Provide the (x, y) coordinate of the cell's center where the given text is located.  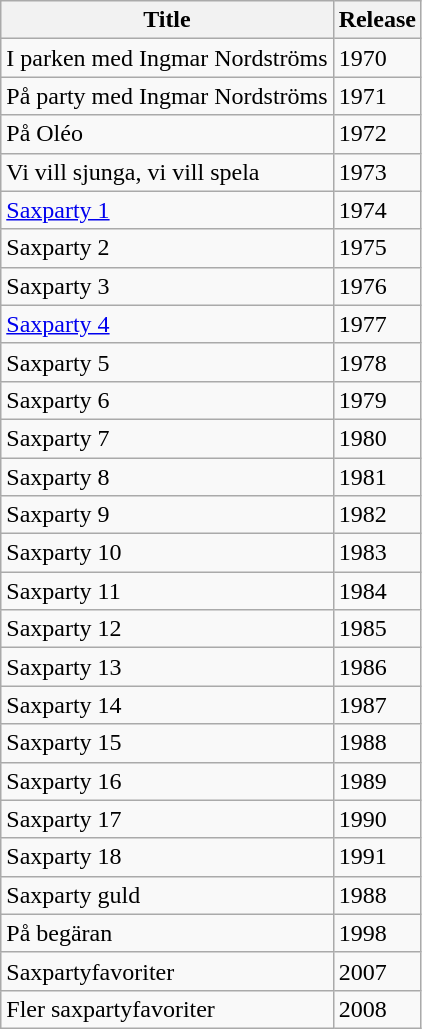
1989 (377, 781)
Saxparty 1 (167, 210)
Saxparty 7 (167, 438)
Saxparty 5 (167, 362)
1985 (377, 629)
Saxparty 2 (167, 248)
1990 (377, 819)
1986 (377, 667)
1984 (377, 591)
Saxparty 13 (167, 667)
1981 (377, 477)
Saxparty 17 (167, 819)
Title (167, 20)
Vi vill sjunga, vi vill spela (167, 172)
1980 (377, 438)
1971 (377, 96)
2008 (377, 1009)
På Oléo (167, 134)
Saxparty 12 (167, 629)
Saxparty 14 (167, 705)
1983 (377, 553)
1970 (377, 58)
2007 (377, 971)
1976 (377, 286)
Saxparty 9 (167, 515)
1975 (377, 248)
Saxparty 10 (167, 553)
Saxparty 8 (167, 477)
1979 (377, 400)
1978 (377, 362)
Fler saxpartyfavoriter (167, 1009)
1972 (377, 134)
Saxpartyfavoriter (167, 971)
1998 (377, 933)
Saxparty 16 (167, 781)
1973 (377, 172)
Saxparty guld (167, 895)
Release (377, 20)
1977 (377, 324)
1974 (377, 210)
1982 (377, 515)
Saxparty 18 (167, 857)
I parken med Ingmar Nordströms (167, 58)
1991 (377, 857)
På begäran (167, 933)
På party med Ingmar Nordströms (167, 96)
1987 (377, 705)
Saxparty 11 (167, 591)
Saxparty 6 (167, 400)
Saxparty 4 (167, 324)
Saxparty 3 (167, 286)
Saxparty 15 (167, 743)
